For the text-containing cell, return its midpoint in (x, y) coordinate format. 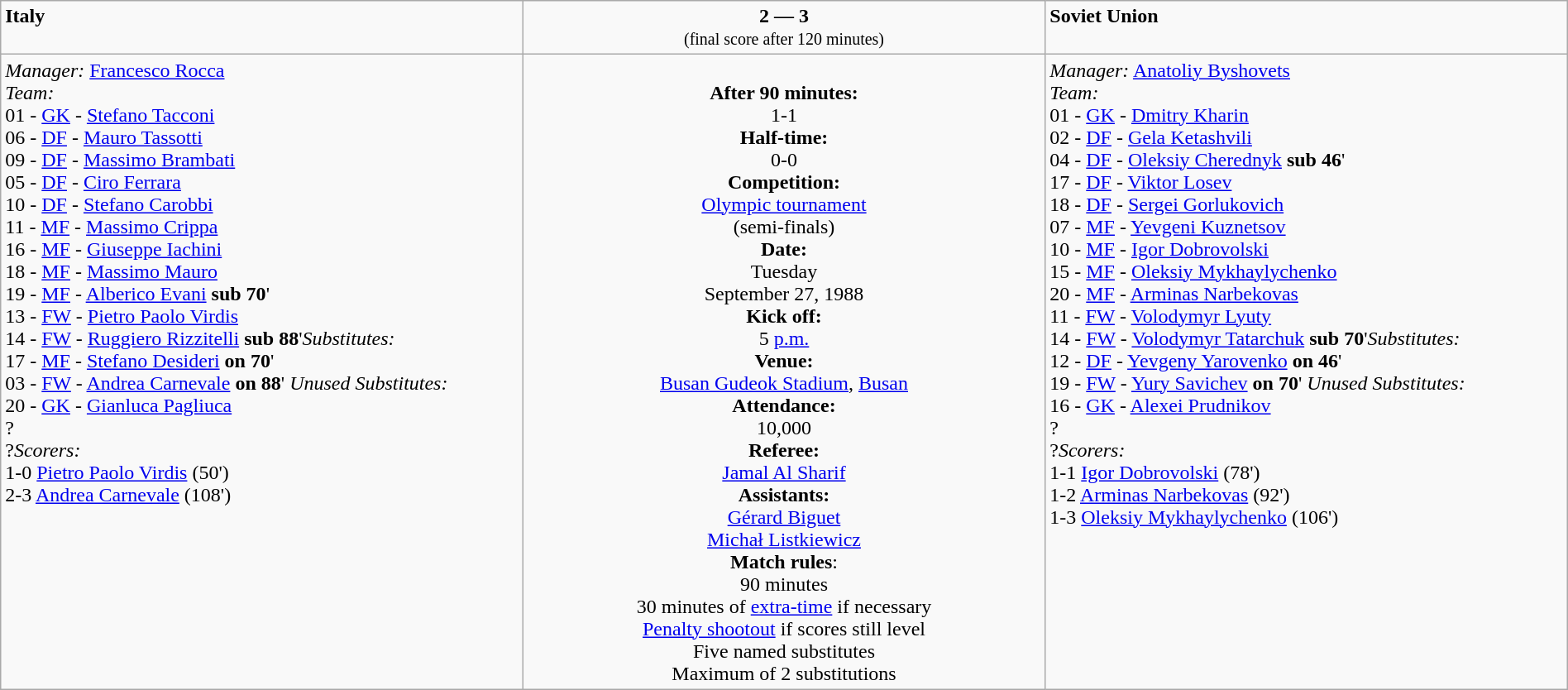
Italy (262, 28)
2 — 3(final score after 120 minutes) (784, 28)
Soviet Union (1307, 28)
